Provide the [X, Y] coordinate of the cell's center where the given text is located.  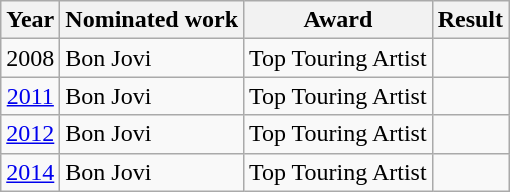
Award [338, 20]
Nominated work [152, 20]
2012 [30, 134]
2014 [30, 172]
Year [30, 20]
2008 [30, 58]
Result [470, 20]
2011 [30, 96]
